Scan for the cell matching the given text and deliver its (x, y) coordinate at center. 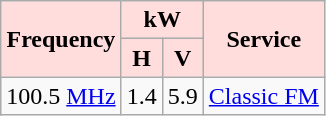
kW (162, 20)
H (142, 58)
1.4 (142, 96)
Classic FM (264, 96)
5.9 (182, 96)
V (182, 58)
Frequency (61, 39)
Service (264, 39)
100.5 MHz (61, 96)
